Detect which cell encompasses the target text, then output its [x, y] center coordinate. 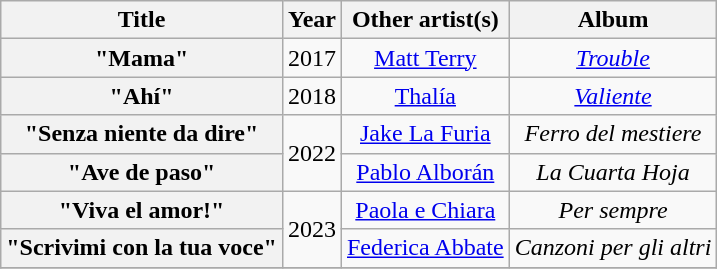
Other artist(s) [425, 20]
Canzoni per gli altri [613, 248]
Matt Terry [425, 58]
Year [312, 20]
Per sempre [613, 210]
2017 [312, 58]
Trouble [613, 58]
2018 [312, 96]
Jake La Furia [425, 134]
2023 [312, 229]
Ferro del mestiere [613, 134]
"Scrivimi con la tua voce" [142, 248]
Thalía [425, 96]
"Viva el amor!" [142, 210]
"Mama" [142, 58]
Valiente [613, 96]
Federica Abbate [425, 248]
Title [142, 20]
"Ave de paso" [142, 172]
Pablo Alborán [425, 172]
Paola e Chiara [425, 210]
Album [613, 20]
"Ahí" [142, 96]
"Senza niente da dire" [142, 134]
2022 [312, 153]
La Cuarta Hoja [613, 172]
